Identify which cell holds the provided text, then report its [X, Y] central coordinate. 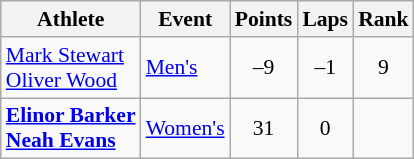
Points [264, 19]
9 [384, 68]
Athlete [71, 19]
Rank [384, 19]
Mark StewartOliver Wood [71, 68]
Men's [186, 68]
31 [264, 128]
Laps [325, 19]
–9 [264, 68]
Elinor BarkerNeah Evans [71, 128]
0 [325, 128]
Event [186, 19]
–1 [325, 68]
Women's [186, 128]
